Determine the [X, Y] coordinate at the center of the cell enclosing the given text.  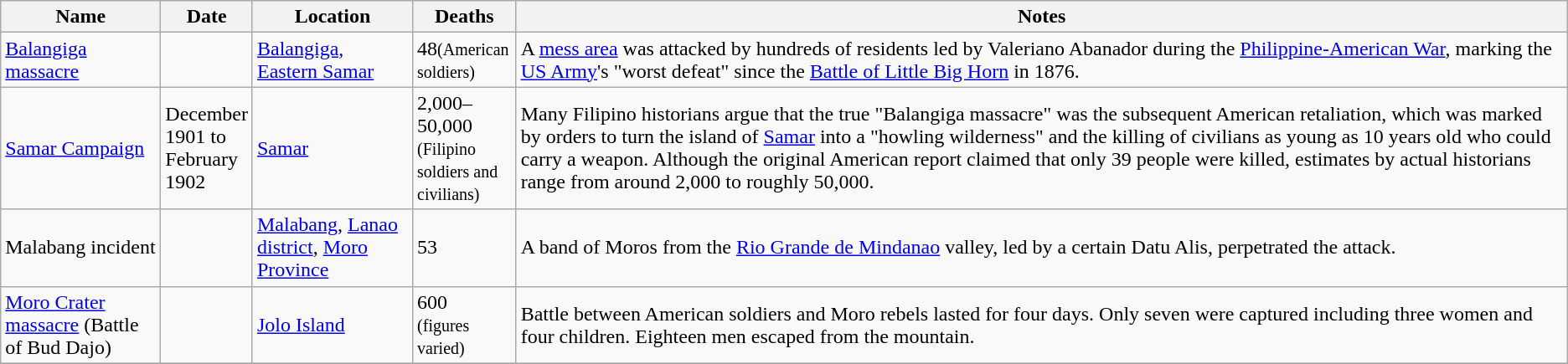
Deaths [465, 17]
Location [332, 17]
Balangiga massacre [80, 60]
Notes [1042, 17]
Samar [332, 148]
Date [207, 17]
Malabang, Lanao district, Moro Province [332, 248]
Jolo Island [332, 325]
December 1901 to February 1902 [207, 148]
48(American soldiers) [465, 60]
Moro Crater massacre (Battle of Bud Dajo) [80, 325]
2,000–50,000 (Filipino soldiers and civilians) [465, 148]
600(figures varied) [465, 325]
53 [465, 248]
Name [80, 17]
Malabang incident [80, 248]
Balangiga, Eastern Samar [332, 60]
A band of Moros from the Rio Grande de Mindanao valley, led by a certain Datu Alis, perpetrated the attack. [1042, 248]
Samar Campaign [80, 148]
